From the cell containing the given text, extract its center point as (x, y) coordinate. 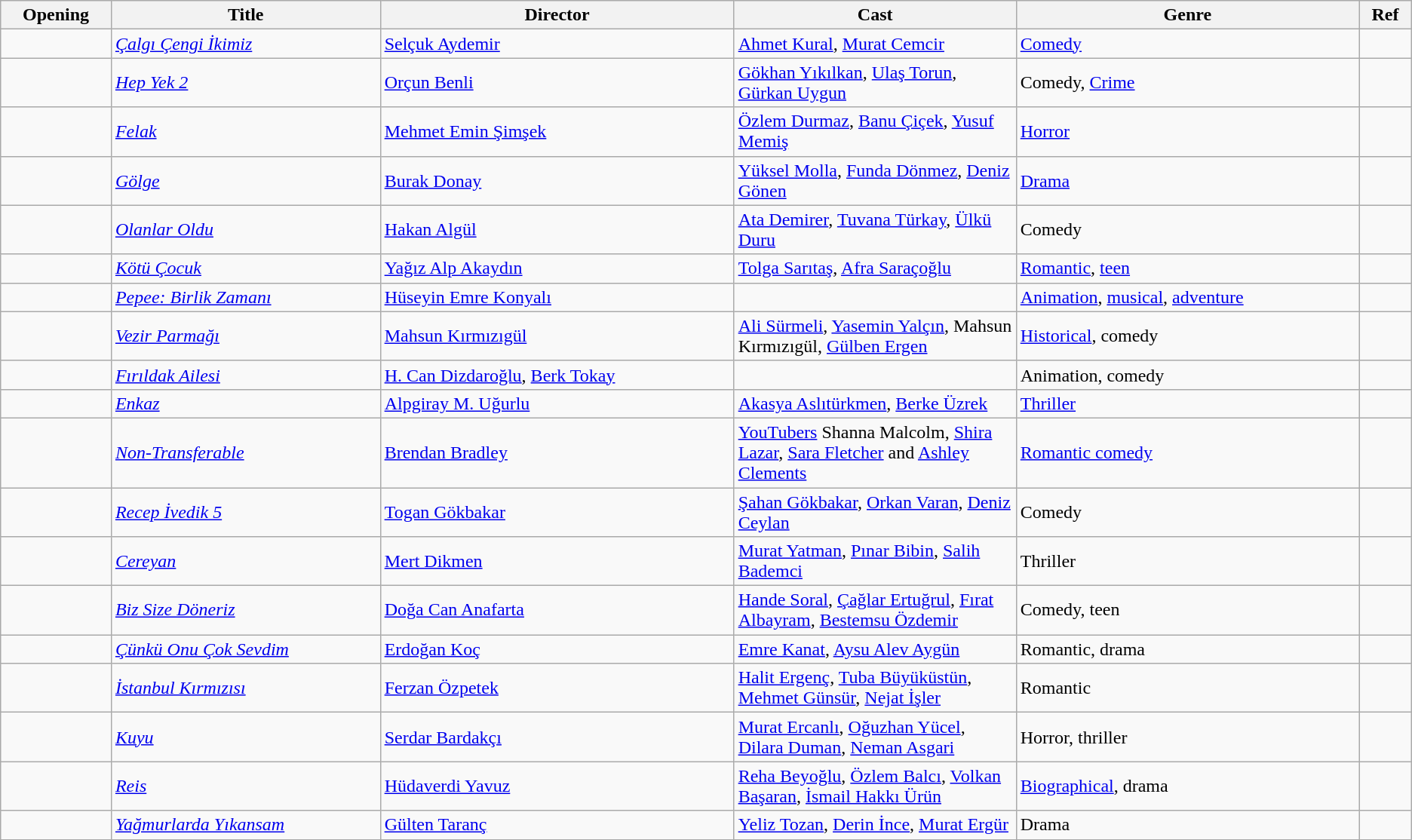
Hüseyin Emre Konyalı (557, 297)
Tolga Sarıtaş, Afra Saraçoğlu (875, 268)
Horror (1187, 131)
Vezir Parmağı (246, 336)
Orçun Benli (557, 83)
Hüdaverdi Yavuz (557, 786)
Çünkü Onu Çok Sevdim (246, 649)
Enkaz (246, 403)
Hakan Algül (557, 229)
Mert Dikmen (557, 561)
Reha Beyoğlu, Özlem Balcı, Volkan Başaran, İsmail Hakkı Ürün (875, 786)
Özlem Durmaz, Banu Çiçek, Yusuf Memiş (875, 131)
Reis (246, 786)
Cereyan (246, 561)
Halit Ergenç, Tuba Büyüküstün, Mehmet Günsür, Nejat İşler (875, 688)
Selçuk Aydemir (557, 44)
Romantic, drama (1187, 649)
Gökhan Yıkılkan, Ulaş Torun, Gürkan Uygun (875, 83)
Ata Demirer, Tuvana Türkay, Ülkü Duru (875, 229)
Genre (1187, 15)
Yüksel Molla, Funda Dönmez, Deniz Gönen (875, 181)
Director (557, 15)
Animation, comedy (1187, 375)
Olanlar Oldu (246, 229)
Cast (875, 15)
Ref (1386, 15)
Title (246, 15)
Akasya Aslıtürkmen, Berke Üzrek (875, 403)
Comedy, Crime (1187, 83)
İstanbul Kırmızısı (246, 688)
Ali Sürmeli, Yasemin Yalçın, Mahsun Kırmızıgül, Gülben Ergen (875, 336)
H. Can Dizdaroğlu, Berk Tokay (557, 375)
Mehmet Emin Şimşek (557, 131)
Ferzan Özpetek (557, 688)
Kuyu (246, 737)
Historical, comedy (1187, 336)
Romantic (1187, 688)
Serdar Bardakçı (557, 737)
Kötü Çocuk (246, 268)
Yağmurlarda Yıkansam (246, 825)
Mahsun Kırmızıgül (557, 336)
Togan Gökbakar (557, 511)
Murat Yatman, Pınar Bibin, Salih Bademci (875, 561)
Comedy, teen (1187, 611)
Brendan Bradley (557, 452)
Romantic comedy (1187, 452)
Gölge (246, 181)
Romantic, teen (1187, 268)
YouTubers Shanna Malcolm, Shira Lazar, Sara Fletcher and Ashley Clements (875, 452)
Pepee: Birlik Zamanı (246, 297)
Hande Soral, Çağlar Ertuğrul, Fırat Albayram, Bestemsu Özdemir (875, 611)
Biz Size Döneriz (246, 611)
Ahmet Kural, Murat Cemcir (875, 44)
Burak Donay (557, 181)
Recep İvedik 5 (246, 511)
Şahan Gökbakar, Orkan Varan, Deniz Ceylan (875, 511)
Murat Ercanlı, Oğuzhan Yücel, Dilara Duman, Neman Asgari (875, 737)
Alpgiray M. Uğurlu (557, 403)
Fırıldak Ailesi (246, 375)
Yeliz Tozan, Derin İnce, Murat Ergür (875, 825)
Erdoğan Koç (557, 649)
Horror, thriller (1187, 737)
Gülten Taranç (557, 825)
Felak (246, 131)
Doğa Can Anafarta (557, 611)
Hep Yek 2 (246, 83)
Opening (56, 15)
Non-Transferable (246, 452)
Biographical, drama (1187, 786)
Yağız Alp Akaydın (557, 268)
Çalgı Çengi İkimiz (246, 44)
Animation, musical, adventure (1187, 297)
Emre Kanat, Aysu Alev Aygün (875, 649)
